Return the [x, y] coordinate for the center point of the cell that contains the specified text.  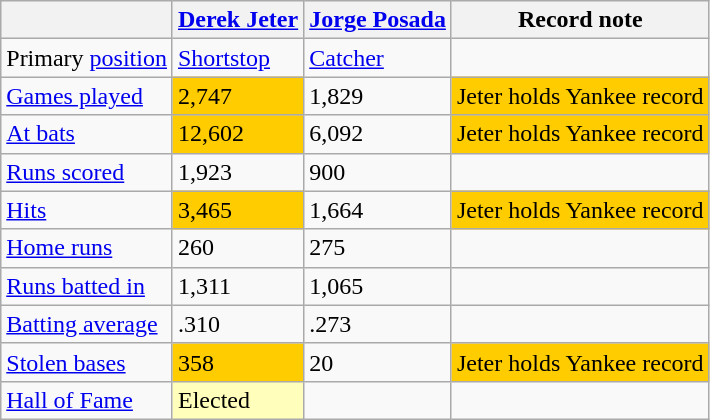
260 [238, 248]
358 [238, 362]
Hall of Fame [87, 400]
Primary position [87, 58]
.310 [238, 324]
12,602 [238, 134]
20 [378, 362]
1,923 [238, 172]
1,664 [378, 210]
Runs batted in [87, 286]
Elected [238, 400]
900 [378, 172]
2,747 [238, 96]
.273 [378, 324]
At bats [87, 134]
Home runs [87, 248]
6,092 [378, 134]
1,065 [378, 286]
Record note [580, 20]
Games played [87, 96]
3,465 [238, 210]
1,829 [378, 96]
Shortstop [238, 58]
Hits [87, 210]
1,311 [238, 286]
Batting average [87, 324]
Catcher [378, 58]
Runs scored [87, 172]
Derek Jeter [238, 20]
275 [378, 248]
Stolen bases [87, 362]
Jorge Posada [378, 20]
